Detect which cell encompasses the target text, then output its (X, Y) center coordinate. 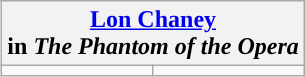
Lon Chaneyin The Phantom of the Opera (153, 34)
